Locate the cell with the specified text and output its (x, y) center coordinate. 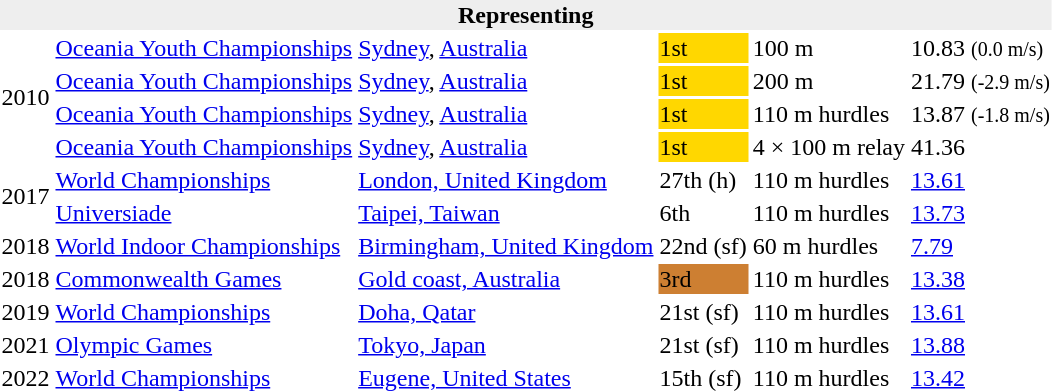
27th (h) (703, 180)
2010 (26, 98)
Representing (526, 15)
3rd (703, 279)
World Indoor Championships (204, 246)
6th (703, 213)
Birmingham, United Kingdom (506, 246)
13.73 (980, 213)
2019 (26, 312)
4 × 100 m relay (828, 147)
22nd (sf) (703, 246)
41.36 (980, 147)
Taipei, Taiwan (506, 213)
200 m (828, 81)
13.87 (-1.8 m/s) (980, 114)
60 m hurdles (828, 246)
Universiade (204, 213)
100 m (828, 48)
10.83 (0.0 m/s) (980, 48)
7.79 (980, 246)
2017 (26, 196)
13.88 (980, 345)
Olympic Games (204, 345)
Tokyo, Japan (506, 345)
Commonwealth Games (204, 279)
21.79 (-2.9 m/s) (980, 81)
Gold coast, Australia (506, 279)
13.38 (980, 279)
London, United Kingdom (506, 180)
Doha, Qatar (506, 312)
2021 (26, 345)
